Search for the cell housing the specified text and yield its (x, y) center coordinate. 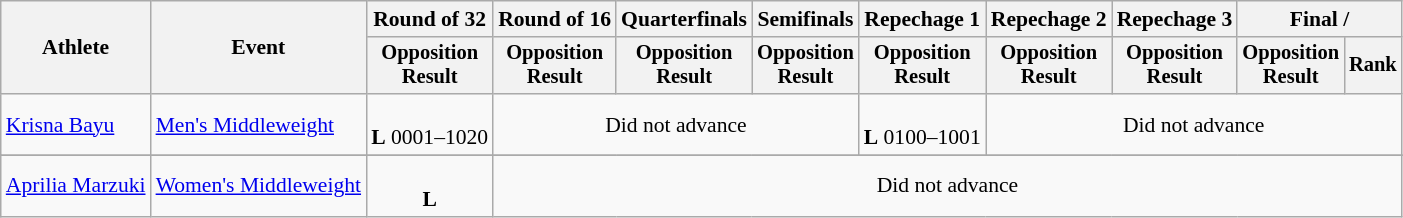
Repechage 1 (922, 19)
Repechage 2 (1049, 19)
Repechage 3 (1175, 19)
Round of 32 (430, 19)
Final / (1319, 19)
L (430, 186)
Aprilia Marzuki (76, 186)
Krisna Bayu (76, 124)
Semifinals (806, 19)
L 0100–1001 (922, 124)
Athlete (76, 48)
Rank (1373, 66)
Quarterfinals (684, 19)
L 0001–1020 (430, 124)
Women's Middleweight (259, 186)
Men's Middleweight (259, 124)
Event (259, 48)
Round of 16 (554, 19)
